Locate the cell with the specified text and output its (X, Y) center coordinate. 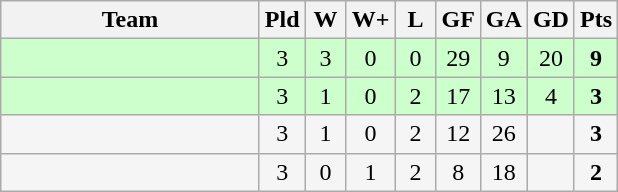
Pts (596, 20)
GD (550, 20)
12 (458, 134)
4 (550, 96)
GF (458, 20)
17 (458, 96)
GA (504, 20)
13 (504, 96)
8 (458, 172)
18 (504, 172)
Pld (282, 20)
Team (130, 20)
L (416, 20)
26 (504, 134)
29 (458, 58)
20 (550, 58)
W+ (370, 20)
W (326, 20)
